Output the [x, y] coordinate of the center of the cell containing the given text.  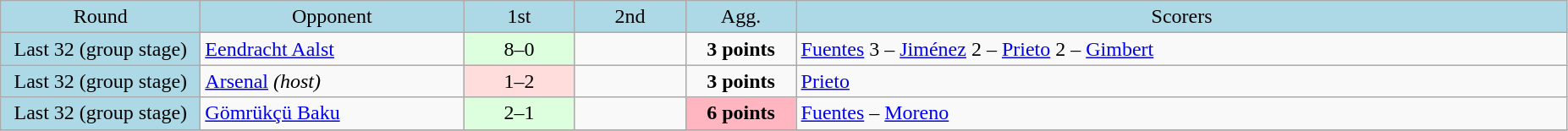
Arsenal (host) [332, 81]
Agg. [741, 17]
Eendracht Aalst [332, 49]
Scorers [1181, 17]
Round [101, 17]
1–2 [520, 81]
2–1 [520, 113]
6 points [741, 113]
Fuentes – Moreno [1181, 113]
Fuentes 3 – Jiménez 2 – Prieto 2 – Gimbert [1181, 49]
Prieto [1181, 81]
1st [520, 17]
Opponent [332, 17]
8–0 [520, 49]
2nd [630, 17]
Gömrükçü Baku [332, 113]
